Pinpoint the cell where the given text exists, returning its (X, Y) midpoint coordinate. 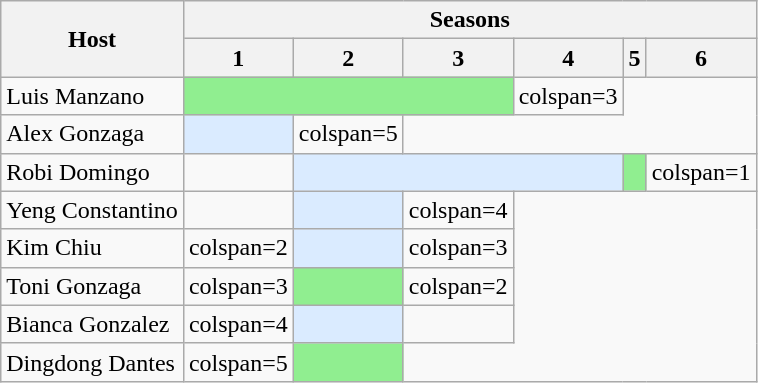
1 (238, 58)
Toni Gonzaga (92, 286)
Yeng Constantino (92, 210)
6 (701, 58)
4 (568, 58)
Dingdong Dantes (92, 362)
Robi Domingo (92, 172)
Alex Gonzaga (92, 134)
Host (92, 39)
Luis Manzano (92, 96)
Seasons (470, 20)
5 (634, 58)
Kim Chiu (92, 248)
3 (458, 58)
2 (348, 58)
colspan=1 (701, 172)
Bianca Gonzalez (92, 324)
